Capture the cell that displays the provided text and extract its (x, y) central coordinate. 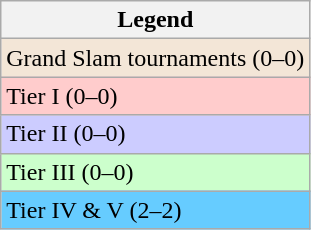
Tier I (0–0) (156, 96)
Tier IV & V (2–2) (156, 210)
Tier II (0–0) (156, 134)
Grand Slam tournaments (0–0) (156, 58)
Legend (156, 20)
Tier III (0–0) (156, 172)
